Provide the (X, Y) coordinate of the cell's center where the given text is located.  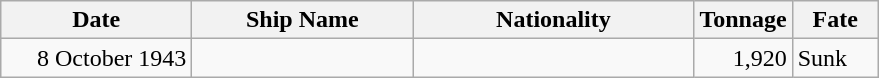
Ship Name (302, 20)
Date (96, 20)
Nationality (554, 20)
Fate (835, 20)
Tonnage (743, 20)
Sunk (835, 58)
8 October 1943 (96, 58)
1,920 (743, 58)
